Locate the cell with the specified text and output its (x, y) center coordinate. 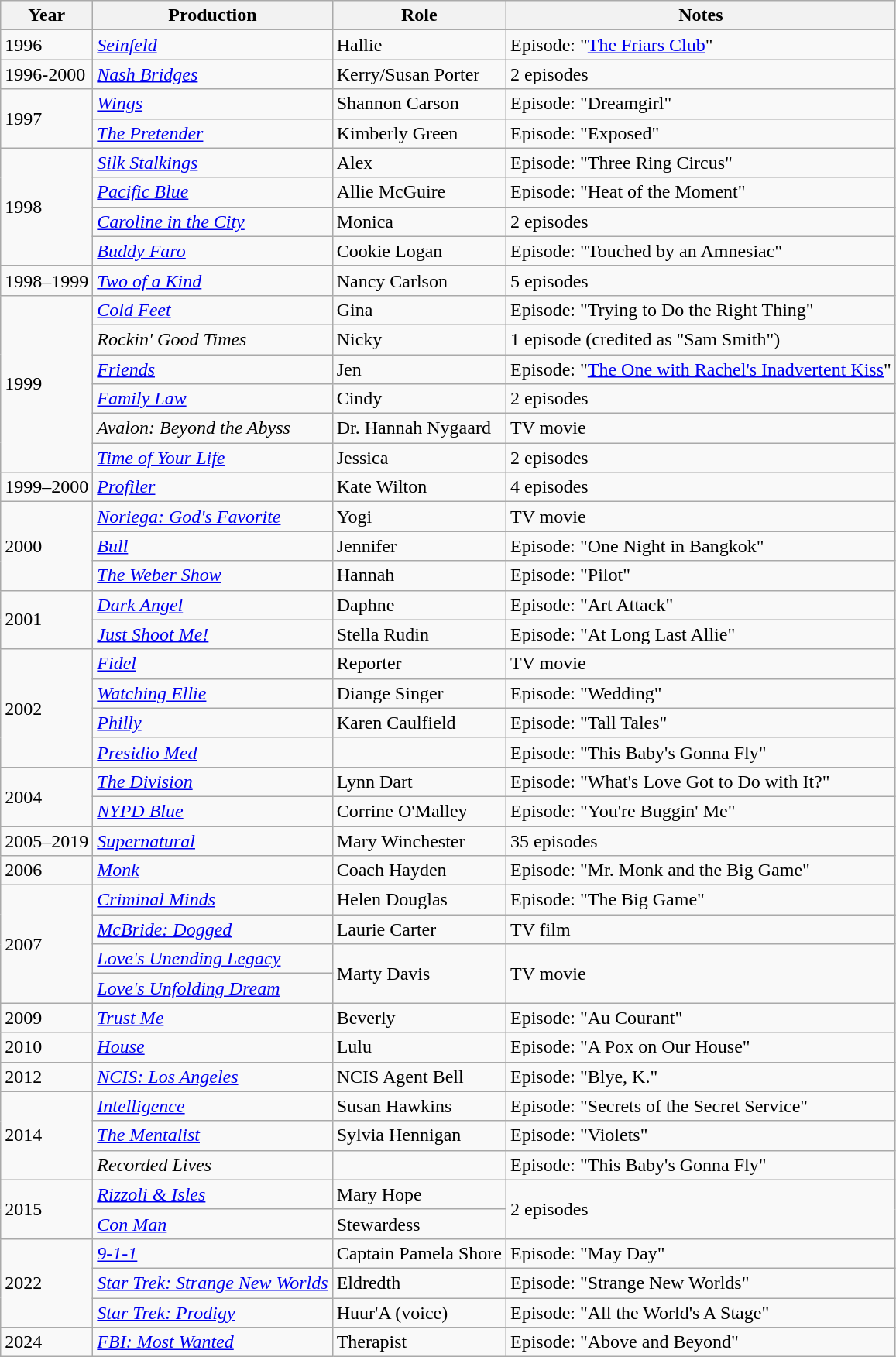
Alex (419, 163)
Episode: "Blye, K." (700, 1077)
McBride: Dogged (212, 929)
The Division (212, 782)
Jessica (419, 458)
Star Trek: Strange New Worlds (212, 1283)
Production (212, 15)
2001 (46, 620)
Sylvia Hennigan (419, 1135)
Episode: "A Pox on Our House" (700, 1047)
Monk (212, 871)
2000 (46, 546)
Huur'A (voice) (419, 1313)
Episode: "Mr. Monk and the Big Game" (700, 871)
Allie McGuire (419, 192)
Episode: "May Day" (700, 1253)
Pacific Blue (212, 192)
Jennifer (419, 546)
Episode: "Dreamgirl" (700, 104)
Trust Me (212, 1018)
Presidio Med (212, 752)
Noriega: God's Favorite (212, 517)
Episode: "Trying to Do the Right Thing" (700, 310)
Buddy Faro (212, 251)
Gina (419, 310)
Hallie (419, 45)
2022 (46, 1283)
1999–2000 (46, 487)
Cindy (419, 399)
Love's Unfolding Dream (212, 988)
Silk Stalkings (212, 163)
Episode: "Art Attack" (700, 605)
2005–2019 (46, 840)
Mary Winchester (419, 840)
Episode: "Au Courant" (700, 1018)
1997 (46, 119)
Episode: "At Long Last Allie" (700, 634)
The Mentalist (212, 1135)
Diange Singer (419, 693)
Jen (419, 369)
1996-2000 (46, 74)
Caroline in the City (212, 222)
2007 (46, 944)
Monica (419, 222)
Kerry/Susan Porter (419, 74)
Stewardess (419, 1224)
Episode: "Three Ring Circus" (700, 163)
1999 (46, 383)
House (212, 1047)
Episode: "Strange New Worlds" (700, 1283)
Episode: "Tall Tales" (700, 723)
Captain Pamela Shore (419, 1253)
5 episodes (700, 280)
35 episodes (700, 840)
Marty Davis (419, 974)
Episode: "Secrets of the Secret Service" (700, 1106)
Nash Bridges (212, 74)
Lynn Dart (419, 782)
Just Shoot Me! (212, 634)
Mary Hope (419, 1194)
Lulu (419, 1047)
Friends (212, 369)
NCIS: Los Angeles (212, 1077)
Episode: "The One with Rachel's Inadvertent Kiss" (700, 369)
1998–1999 (46, 280)
Dark Angel (212, 605)
Criminal Minds (212, 900)
Eldredth (419, 1283)
Beverly (419, 1018)
2009 (46, 1018)
Cookie Logan (419, 251)
Stella Rudin (419, 634)
Nancy Carlson (419, 280)
Yogi (419, 517)
Time of Your Life (212, 458)
Episode: "What's Love Got to Do with It?" (700, 782)
Star Trek: Prodigy (212, 1313)
The Pretender (212, 133)
Daphne (419, 605)
Kimberly Green (419, 133)
Dr. Hannah Nygaard (419, 428)
2002 (46, 708)
Rockin' Good Times (212, 339)
NCIS Agent Bell (419, 1077)
Corrine O'Malley (419, 811)
Avalon: Beyond the Abyss (212, 428)
1 episode (credited as "Sam Smith") (700, 339)
Coach Hayden (419, 871)
Episode: "Violets" (700, 1135)
Rizzoli & Isles (212, 1194)
2015 (46, 1209)
Nicky (419, 339)
Bull (212, 546)
Karen Caulfield (419, 723)
Fidel (212, 664)
The Weber Show (212, 575)
Episode: "Heat of the Moment" (700, 192)
Episode: "The Big Game" (700, 900)
Year (46, 15)
Episode: "Pilot" (700, 575)
FBI: Most Wanted (212, 1342)
Role (419, 15)
Kate Wilton (419, 487)
Philly (212, 723)
2004 (46, 796)
Laurie Carter (419, 929)
TV film (700, 929)
Episode: "You're Buggin' Me" (700, 811)
2024 (46, 1342)
2006 (46, 871)
Helen Douglas (419, 900)
Recorded Lives (212, 1165)
Supernatural (212, 840)
Notes (700, 15)
9-1-1 (212, 1253)
Profiler (212, 487)
NYPD Blue (212, 811)
Cold Feet (212, 310)
Reporter (419, 664)
Seinfeld (212, 45)
Susan Hawkins (419, 1106)
1996 (46, 45)
2014 (46, 1135)
Watching Ellie (212, 693)
Episode: "One Night in Bangkok" (700, 546)
1998 (46, 207)
Episode: "All the World's A Stage" (700, 1313)
Con Man (212, 1224)
Episode: "The Friars Club" (700, 45)
Episode: "Touched by an Amnesiac" (700, 251)
Two of a Kind (212, 280)
Wings (212, 104)
Episode: "Exposed" (700, 133)
4 episodes (700, 487)
Family Law (212, 399)
Shannon Carson (419, 104)
2012 (46, 1077)
Love's Unending Legacy (212, 959)
Hannah (419, 575)
Episode: "Above and Beyond" (700, 1342)
Intelligence (212, 1106)
Episode: "Wedding" (700, 693)
Therapist (419, 1342)
2010 (46, 1047)
